For the text-containing cell, return its midpoint in [x, y] coordinate format. 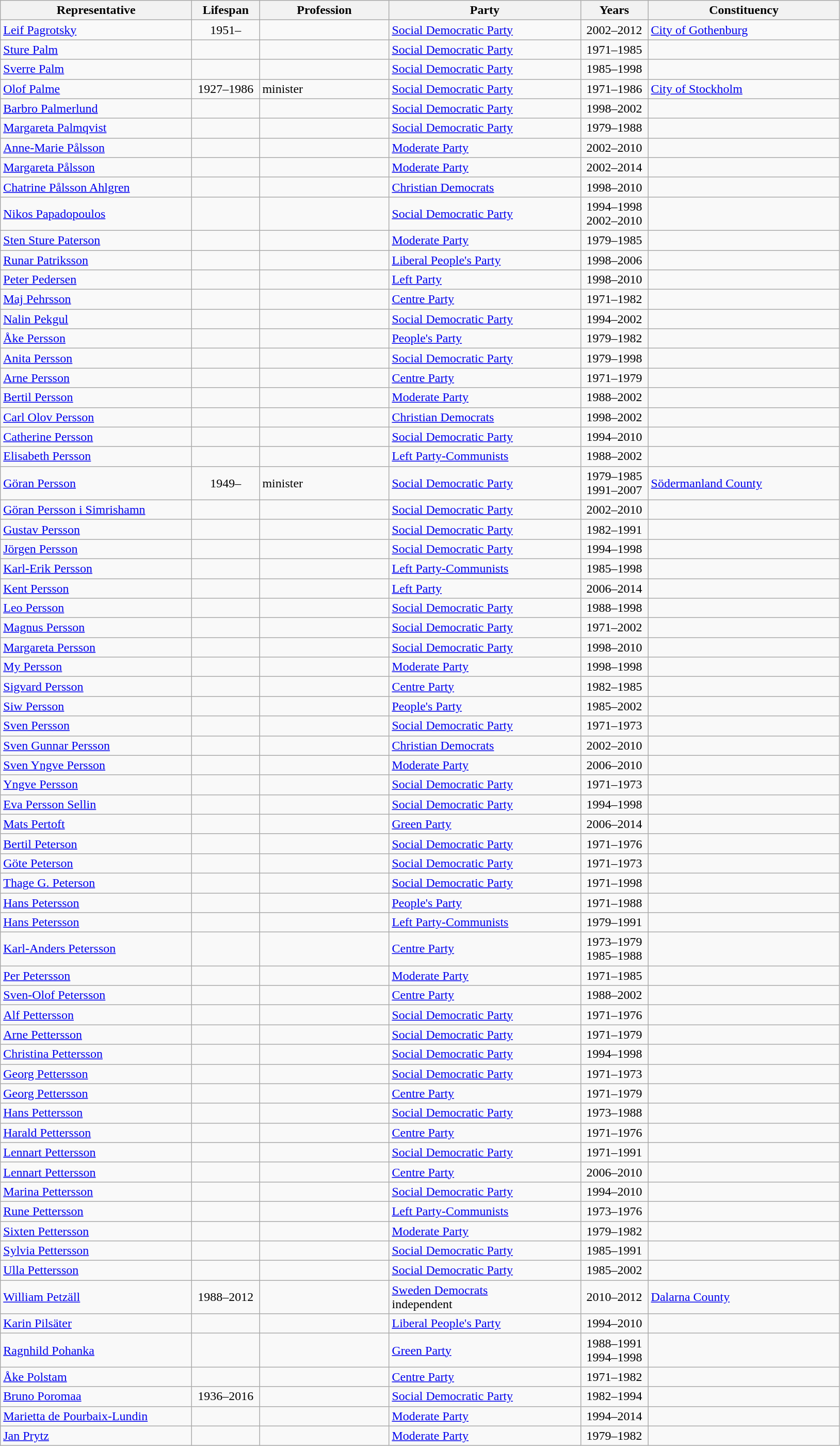
Marina Pettersson [96, 1191]
Anita Persson [96, 358]
Harald Pettersson [96, 1133]
Representative [96, 10]
Years [614, 10]
Constituency [744, 10]
1973–19791985–1988 [614, 949]
Sven Gunnar Persson [96, 745]
1988–1998 [614, 608]
Arne Pettersson [96, 1035]
Dalarna County [744, 1297]
Karl-Erik Persson [96, 568]
1998–2006 [614, 260]
1979–1991 [614, 923]
Margareta Palmqvist [96, 128]
Christina Pettersson [96, 1054]
Leo Persson [96, 608]
Jan Prytz [96, 1436]
1979–1998 [614, 358]
1994–2002 [614, 319]
Sweden Democrats independent [485, 1297]
1998–1998 [614, 667]
Thage G. Peterson [96, 883]
City of Gothenburg [744, 30]
1927–1986 [226, 89]
1971–2002 [614, 628]
Sture Palm [96, 50]
Margareta Persson [96, 647]
1971–1986 [614, 89]
Yngve Persson [96, 785]
Barbro Palmerlund [96, 108]
Sixten Pettersson [96, 1231]
Bertil Peterson [96, 844]
Mats Pertoft [96, 824]
Sven-Olof Petersson [96, 995]
Åke Polstam [96, 1377]
1971–1998 [614, 883]
Hans Pettersson [96, 1113]
Leif Pagrotsky [96, 30]
Catherine Persson [96, 437]
Sven Yngve Persson [96, 765]
1951– [226, 30]
Sven Persson [96, 726]
Eva Persson Sellin [96, 804]
Jörgen Persson [96, 549]
1985–1991 [614, 1251]
Göran Persson [96, 483]
Marietta de Pourbaix-Lundin [96, 1416]
1982–1991 [614, 529]
Olof Palme [96, 89]
1979–1985 [614, 240]
Carl Olov Persson [96, 417]
1979–1988 [614, 128]
2010–2012 [614, 1297]
City of Stockholm [744, 89]
1988–2012 [226, 1297]
Göran Persson i Simrishamn [96, 510]
Nalin Pekgul [96, 319]
1971–1991 [614, 1152]
Profession [324, 10]
Magnus Persson [96, 628]
Elisabeth Persson [96, 456]
1949– [226, 483]
1994–2014 [614, 1416]
Lifespan [226, 10]
Rune Pettersson [96, 1211]
Arne Persson [96, 378]
Bruno Poromaa [96, 1396]
Ulla Pettersson [96, 1270]
Åke Persson [96, 339]
William Petzäll [96, 1297]
Gustav Persson [96, 529]
1982–1994 [614, 1396]
Karin Pilsäter [96, 1324]
1979–19851991–2007 [614, 483]
1971–1988 [614, 903]
Göte Peterson [96, 863]
Nikos Papadopoulos [96, 214]
My Persson [96, 667]
Anne-Marie Pålsson [96, 148]
Chatrine Pålsson Ahlgren [96, 187]
1982–1985 [614, 687]
Sverre Palm [96, 69]
Party [485, 10]
Siw Persson [96, 706]
Sten Sture Paterson [96, 240]
2002–2012 [614, 30]
Alf Pettersson [96, 1015]
Sylvia Pettersson [96, 1251]
Maj Pehrsson [96, 299]
Södermanland County [744, 483]
Per Petersson [96, 976]
Runar Patriksson [96, 260]
Peter Pedersen [96, 280]
1994–19982002–2010 [614, 214]
Margareta Pålsson [96, 167]
Bertil Persson [96, 398]
1973–1976 [614, 1211]
Ragnhild Pohanka [96, 1350]
2002–2014 [614, 167]
Sigvard Persson [96, 687]
Karl-Anders Petersson [96, 949]
1936–2016 [226, 1396]
1988–19911994–1998 [614, 1350]
1973–1988 [614, 1113]
Kent Persson [96, 588]
